Return the (x, y) coordinate for the center point of the cell that contains the specified text.  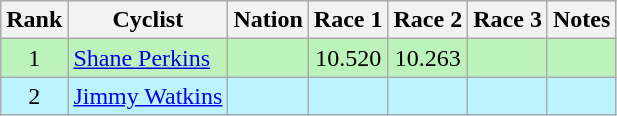
2 (34, 96)
10.520 (348, 58)
10.263 (428, 58)
Cyclist (148, 20)
Race 1 (348, 20)
1 (34, 58)
Race 2 (428, 20)
Jimmy Watkins (148, 96)
Shane Perkins (148, 58)
Rank (34, 20)
Notes (581, 20)
Nation (268, 20)
Race 3 (508, 20)
